From the cell containing the given text, extract its center point as (x, y) coordinate. 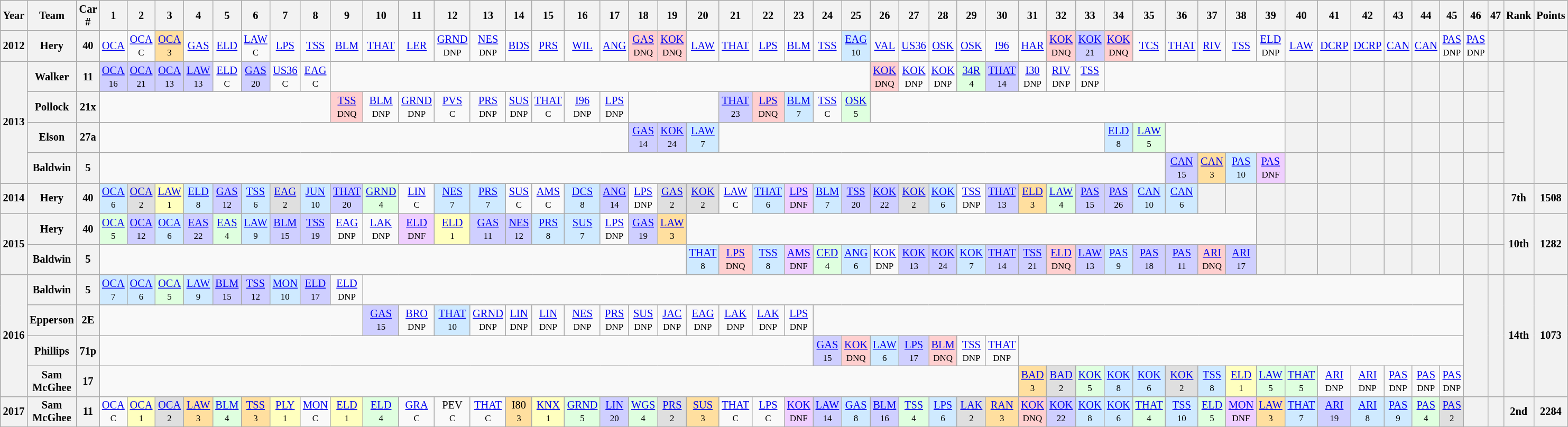
16 (583, 15)
Rank (1518, 15)
BRODNP (417, 320)
GAS (198, 46)
HAR (1032, 46)
LAW4 (1061, 198)
29 (971, 15)
ARI19 (1334, 412)
27a (88, 137)
21x (88, 107)
14th (1518, 335)
TSS12 (255, 290)
2 (142, 15)
37 (1212, 15)
2017 (14, 412)
KOK7 (971, 259)
OCA21 (142, 77)
41 (1334, 15)
BLM16 (884, 412)
28 (943, 15)
2284 (1551, 412)
TSS10 (1182, 412)
1508 (1551, 198)
EAGC (315, 77)
38 (1241, 15)
25 (856, 15)
PVSC (453, 107)
RIVDNP (1061, 77)
PRS (548, 46)
Phillips (52, 351)
OCA13 (169, 77)
34 (1119, 15)
2016 (14, 335)
PRS7 (487, 198)
PRS8 (548, 229)
2013 (14, 123)
26 (884, 15)
Pollock (52, 107)
WIL (583, 46)
GAS11 (487, 229)
THAT4 (1149, 412)
PAS26 (1119, 198)
1073 (1551, 335)
LPS17 (914, 351)
35 (1149, 15)
OCA12 (142, 229)
71p (88, 351)
CAN6 (1182, 198)
Epperson (52, 320)
ARI17 (1241, 259)
BDS (519, 46)
I96 (1002, 46)
10 (381, 15)
GAS2 (672, 198)
EAG2 (285, 198)
THAT10 (453, 320)
2014 (14, 198)
OCA7 (113, 290)
GRND5 (583, 412)
ELD17 (315, 290)
TCS (1149, 46)
THAT8 (703, 259)
KNX1 (548, 412)
24 (827, 15)
TSS6 (255, 198)
22 (768, 15)
OCA3 (169, 46)
12 (453, 15)
2015 (14, 244)
46 (1476, 15)
BLMDNQ (943, 351)
THAT7 (1302, 412)
EAS4 (227, 229)
CAN10 (1149, 198)
ANG14 (614, 198)
31 (1032, 15)
GRND4 (381, 198)
27 (914, 15)
42 (1367, 15)
TSSC (827, 107)
NES12 (519, 229)
GAS19 (643, 229)
9 (347, 15)
LAW14 (827, 412)
PAS2 (1452, 412)
GRAC (417, 412)
PAS4 (1426, 412)
KOKDNF (799, 412)
LPSDNF (799, 198)
10th (1518, 244)
GAS8 (856, 412)
21 (735, 15)
45 (1452, 15)
CAN3 (1212, 168)
EAG10 (856, 46)
PAS11 (1182, 259)
SUSC (519, 198)
KOK21 (1090, 46)
15 (548, 15)
DCS8 (583, 198)
TSS3 (255, 412)
LAW6 (884, 351)
ELD3 (1032, 198)
ELDC (227, 77)
ARIDNQ (1212, 259)
ANG (614, 46)
Year (14, 15)
MON10 (285, 290)
19 (672, 15)
14 (519, 15)
39 (1270, 15)
2E (88, 320)
ANG6 (856, 259)
PRS2 (672, 412)
JUN10 (315, 198)
OCA (113, 46)
32 (1061, 15)
13 (487, 15)
1282 (1551, 244)
18 (643, 15)
PLY1 (285, 412)
ELD (227, 46)
JACDNP (672, 320)
BAD3 (1032, 381)
THAT20 (347, 198)
MONDNF (1241, 412)
Team (52, 15)
LER (417, 46)
WGS4 (643, 412)
PASDNF (1270, 168)
ARI8 (1367, 412)
TSS19 (315, 229)
CED4 (827, 259)
TSS21 (1032, 259)
MONC (315, 412)
LAW1 (169, 198)
THATDNP (1002, 351)
44 (1426, 15)
BLM4 (227, 412)
TSSDNQ (347, 107)
TSS20 (856, 198)
4 (198, 15)
VAL (884, 46)
30 (1002, 15)
US36 (914, 46)
2nd (1518, 412)
23 (799, 15)
CAN15 (1182, 168)
PAS10 (1241, 168)
LIN20 (614, 412)
KOK5 (1090, 381)
LPSC (768, 412)
PAS18 (1149, 259)
33 (1090, 15)
GASDNQ (643, 46)
BAD2 (1061, 381)
Elson (52, 137)
TSS4 (914, 412)
I30DNP (1032, 77)
ELDDNF (417, 229)
7th (1518, 198)
I96DNP (583, 107)
PAS15 (1090, 198)
THAT13 (1002, 198)
THAT23 (735, 107)
AMSC (548, 198)
AMSDNF (799, 259)
THAT6 (768, 198)
LAK2 (971, 412)
LINC (417, 198)
1 (113, 15)
OSK5 (856, 107)
NES7 (453, 198)
SUS7 (583, 229)
47 (1496, 15)
THAT5 (1302, 381)
OCA16 (113, 77)
SUS3 (703, 412)
US36C (285, 77)
3 (169, 15)
GAS14 (643, 137)
RAN3 (1002, 412)
8 (315, 15)
I803 (519, 412)
7 (285, 15)
34R4 (971, 77)
Walker (52, 77)
ELDDNQ (1061, 259)
EAS22 (198, 229)
43 (1398, 15)
Car # (88, 15)
ELD4 (381, 412)
KOK13 (914, 259)
BLMDNP (381, 107)
Points (1551, 15)
LAW7 (703, 137)
6 (255, 15)
36 (1182, 15)
20 (703, 15)
OCA1 (142, 412)
RIV (1212, 46)
ELD5 (1212, 412)
2012 (14, 46)
GAS12 (227, 198)
PEVC (453, 412)
GAS20 (255, 77)
LPS6 (943, 412)
